Identify which cell holds the provided text, then report its (X, Y) central coordinate. 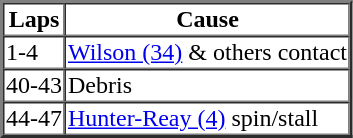
1-4 (34, 52)
Cause (208, 20)
40-43 (34, 86)
Hunter-Reay (4) spin/stall (208, 118)
Debris (208, 86)
Wilson (34) & others contact (208, 52)
Laps (34, 20)
44-47 (34, 118)
